For the text-containing cell, return its midpoint in (X, Y) coordinate format. 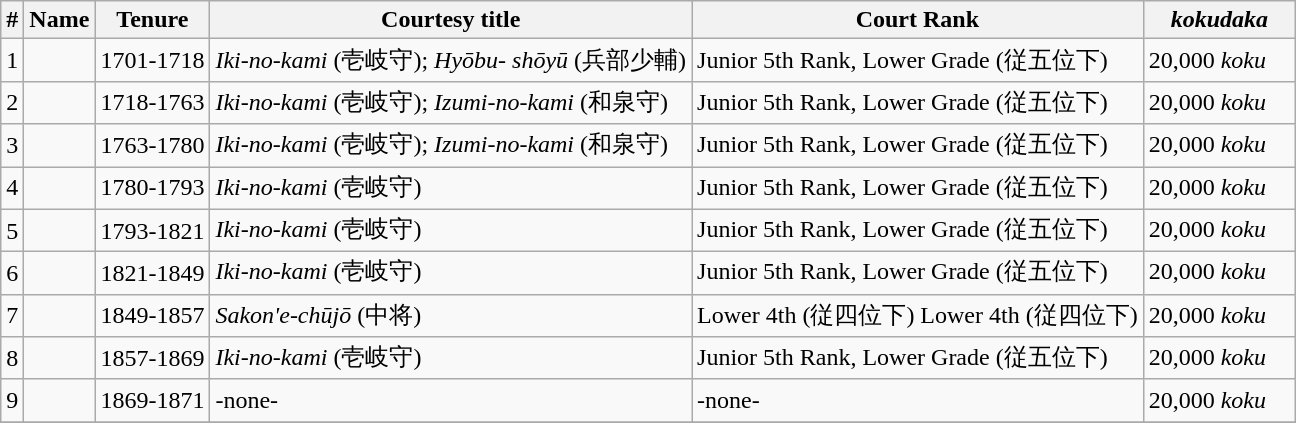
1849-1857 (152, 316)
7 (12, 316)
8 (12, 358)
2 (12, 102)
3 (12, 146)
1793-1821 (152, 230)
1 (12, 60)
Iki-no-kami (壱岐守); Hyōbu- shōyū (兵部少輔) (451, 60)
5 (12, 230)
4 (12, 188)
# (12, 20)
1869-1871 (152, 400)
Court Rank (918, 20)
1821-1849 (152, 274)
Lower 4th (従四位下) Lower 4th (従四位下) (918, 316)
kokudaka (1219, 20)
9 (12, 400)
1857-1869 (152, 358)
1780-1793 (152, 188)
Sakon'e-chūjō (中将) (451, 316)
6 (12, 274)
1718-1763 (152, 102)
Tenure (152, 20)
1763-1780 (152, 146)
Name (60, 20)
1701-1718 (152, 60)
Courtesy title (451, 20)
